Detect which cell encompasses the target text, then output its (x, y) center coordinate. 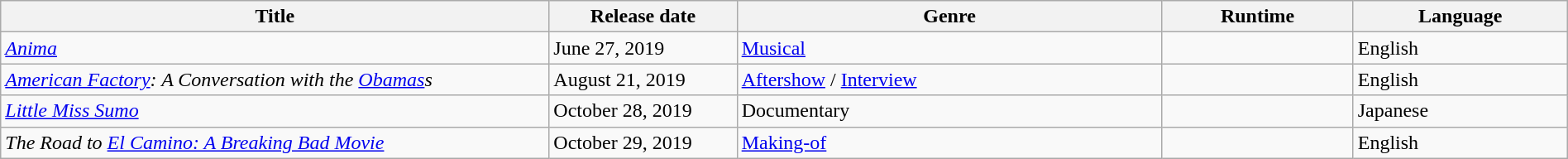
Runtime (1257, 17)
Japanese (1460, 111)
Musical (949, 48)
American Factory: A Conversation with the Obamass (275, 79)
Language (1460, 17)
Little Miss Sumo (275, 111)
The Road to El Camino: A Breaking Bad Movie (275, 142)
Genre (949, 17)
October 28, 2019 (643, 111)
June 27, 2019 (643, 48)
Release date (643, 17)
Anima (275, 48)
Aftershow / Interview (949, 79)
October 29, 2019 (643, 142)
Documentary (949, 111)
Making-of (949, 142)
Title (275, 17)
August 21, 2019 (643, 79)
